Output the (X, Y) coordinate of the center of the cell containing the given text.  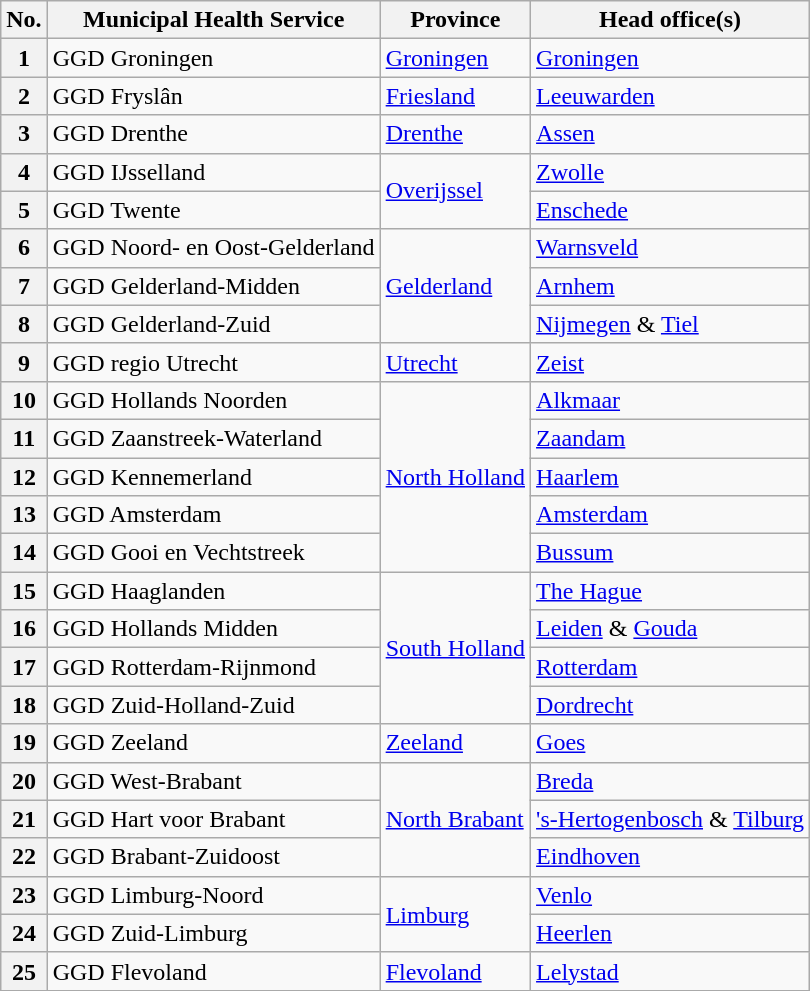
15 (24, 591)
GGD regio Utrecht (214, 362)
Nijmegen & Tiel (670, 324)
GGD Gooi en Vechtstreek (214, 553)
GGD Haaglanden (214, 591)
Alkmaar (670, 400)
GGD Hollands Noorden (214, 400)
Dordrecht (670, 705)
9 (24, 362)
GGD West-Brabant (214, 781)
21 (24, 819)
GGD Rotterdam-Rijnmond (214, 667)
GGD Fryslân (214, 96)
Venlo (670, 895)
16 (24, 629)
Rotterdam (670, 667)
Arnhem (670, 286)
Zeeland (455, 743)
GGD Hart voor Brabant (214, 819)
GGD Zuid-Holland-Zuid (214, 705)
Municipal Health Service (214, 20)
18 (24, 705)
GGD Zaanstreek-Waterland (214, 438)
GGD IJsselland (214, 172)
GGD Zuid-Limburg (214, 933)
Zaandam (670, 438)
3 (24, 134)
5 (24, 210)
North Brabant (455, 819)
Utrecht (455, 362)
12 (24, 477)
Lelystad (670, 971)
11 (24, 438)
Limburg (455, 914)
South Holland (455, 648)
25 (24, 971)
6 (24, 248)
Warnsveld (670, 248)
GGD Limburg-Noord (214, 895)
Enschede (670, 210)
Head office(s) (670, 20)
Goes (670, 743)
Amsterdam (670, 515)
2 (24, 96)
Bussum (670, 553)
24 (24, 933)
19 (24, 743)
Overijssel (455, 191)
Zwolle (670, 172)
Eindhoven (670, 857)
13 (24, 515)
20 (24, 781)
GGD Amsterdam (214, 515)
Haarlem (670, 477)
14 (24, 553)
GGD Groningen (214, 58)
GGD Flevoland (214, 971)
Heerlen (670, 933)
Leeuwarden (670, 96)
GGD Kennemerland (214, 477)
Friesland (455, 96)
22 (24, 857)
GGD Gelderland-Midden (214, 286)
GGD Gelderland-Zuid (214, 324)
Province (455, 20)
Leiden & Gouda (670, 629)
7 (24, 286)
Gelderland (455, 286)
GGD Zeeland (214, 743)
Assen (670, 134)
North Holland (455, 476)
Zeist (670, 362)
4 (24, 172)
23 (24, 895)
GGD Brabant-Zuidoost (214, 857)
GGD Noord- en Oost-Gelderland (214, 248)
Flevoland (455, 971)
Breda (670, 781)
Drenthe (455, 134)
17 (24, 667)
The Hague (670, 591)
8 (24, 324)
10 (24, 400)
GGD Hollands Midden (214, 629)
's-Hertogenbosch & Tilburg (670, 819)
GGD Twente (214, 210)
No. (24, 20)
1 (24, 58)
GGD Drenthe (214, 134)
